Pinpoint the cell where the given text exists, returning its [x, y] midpoint coordinate. 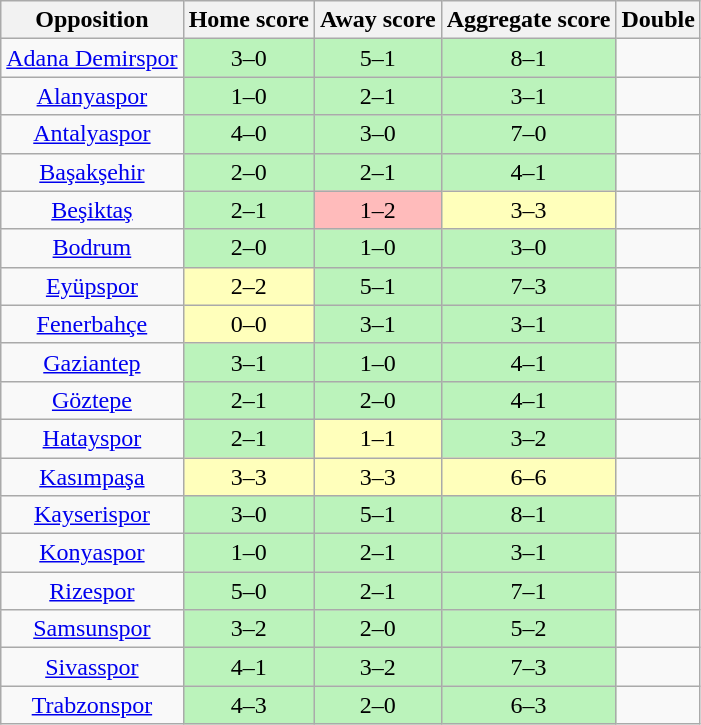
Beşiktaş [92, 210]
Rizespor [92, 591]
Opposition [92, 20]
Trabzonspor [92, 705]
7–1 [528, 591]
Sivasspor [92, 667]
Aggregate score [528, 20]
0–0 [248, 324]
5–0 [248, 591]
1–1 [378, 438]
Double [658, 20]
Kayserispor [92, 515]
2–2 [248, 286]
5–2 [528, 629]
Gaziantep [92, 362]
6–6 [528, 477]
Samsunspor [92, 629]
Away score [378, 20]
Alanyaspor [92, 96]
Göztepe [92, 400]
1–2 [378, 210]
7–0 [528, 134]
4–3 [248, 705]
Konyaspor [92, 553]
Adana Demirspor [92, 58]
4–0 [248, 134]
Antalyaspor [92, 134]
Başakşehir [92, 172]
Fenerbahçe [92, 324]
6–3 [528, 705]
Bodrum [92, 248]
Home score [248, 20]
Kasımpaşa [92, 477]
Hatayspor [92, 438]
Eyüpspor [92, 286]
